Detect which cell encompasses the target text, then output its [x, y] center coordinate. 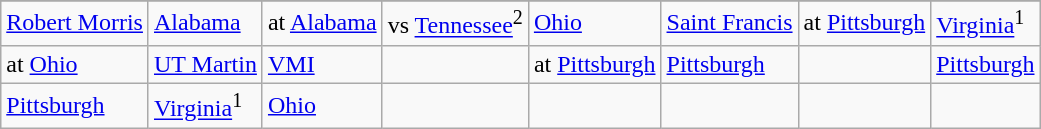
VMI [322, 64]
Saint Francis [730, 24]
vs Tennessee2 [455, 24]
UT Martin [205, 64]
Alabama [205, 24]
Robert Morris [75, 24]
at Alabama [322, 24]
at Ohio [75, 64]
